Find where the given text appears and provide that cell's center as [x, y] coordinate. 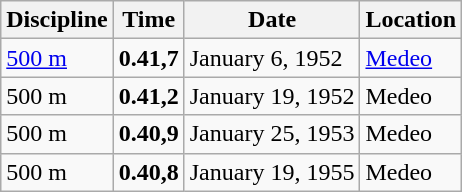
0.41,7 [148, 58]
Discipline [57, 20]
January 25, 1953 [272, 134]
0.40,9 [148, 134]
0.40,8 [148, 172]
Date [272, 20]
January 19, 1952 [272, 96]
January 19, 1955 [272, 172]
Time [148, 20]
Location [411, 20]
January 6, 1952 [272, 58]
0.41,2 [148, 96]
